Return the (x, y) coordinate for the center point of the cell that contains the specified text.  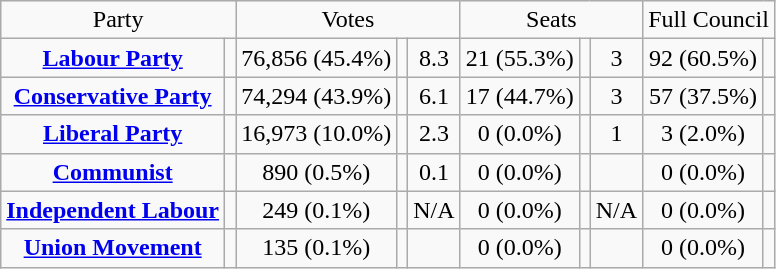
Labour Party (113, 58)
1 (616, 134)
16,973 (10.0%) (316, 134)
Conservative Party (113, 96)
Independent Labour (113, 210)
Party (118, 20)
76,856 (45.4%) (316, 58)
92 (60.5%) (704, 58)
57 (37.5%) (704, 96)
3 (2.0%) (704, 134)
Union Movement (113, 248)
890 (0.5%) (316, 172)
Liberal Party (113, 134)
Votes (348, 20)
21 (55.3%) (520, 58)
Communist (113, 172)
6.1 (434, 96)
Seats (552, 20)
74,294 (43.9%) (316, 96)
135 (0.1%) (316, 248)
2.3 (434, 134)
Full Council (709, 20)
249 (0.1%) (316, 210)
17 (44.7%) (520, 96)
0.1 (434, 172)
8.3 (434, 58)
